For the text-containing cell, return its midpoint in (x, y) coordinate format. 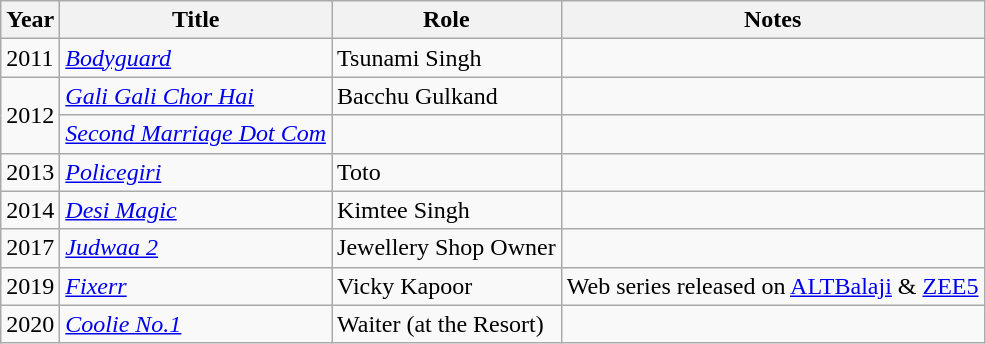
Notes (772, 20)
Second Marriage Dot Com (196, 134)
Bodyguard (196, 58)
Gali Gali Chor Hai (196, 96)
Tsunami Singh (447, 58)
Fixerr (196, 286)
Kimtee Singh (447, 210)
Policegiri (196, 172)
Judwaa 2 (196, 248)
2020 (30, 324)
Waiter (at the Resort) (447, 324)
Vicky Kapoor (447, 286)
2011 (30, 58)
Jewellery Shop Owner (447, 248)
Bacchu Gulkand (447, 96)
Desi Magic (196, 210)
2014 (30, 210)
Year (30, 20)
2013 (30, 172)
2017 (30, 248)
Web series released on ALTBalaji & ZEE5 (772, 286)
2012 (30, 115)
Coolie No.1 (196, 324)
Toto (447, 172)
2019 (30, 286)
Role (447, 20)
Title (196, 20)
